Locate the cell with the specified text and output its (x, y) center coordinate. 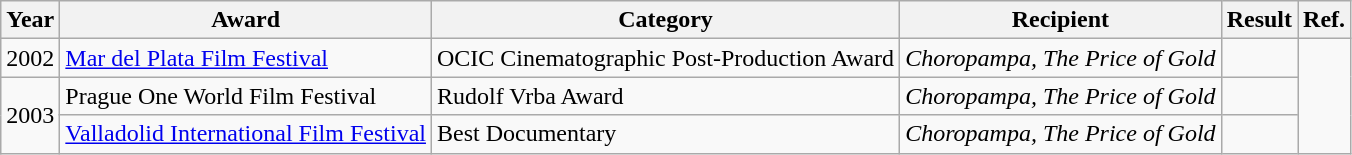
Award (246, 20)
Valladolid International Film Festival (246, 134)
Mar del Plata Film Festival (246, 58)
2002 (30, 58)
Recipient (1060, 20)
Prague One World Film Festival (246, 96)
Category (665, 20)
Result (1259, 20)
Ref. (1324, 20)
Year (30, 20)
2003 (30, 115)
OCIC Cinematographic Post-Production Award (665, 58)
Rudolf Vrba Award (665, 96)
Best Documentary (665, 134)
